Return [X, Y] of the center of cell containing provided text 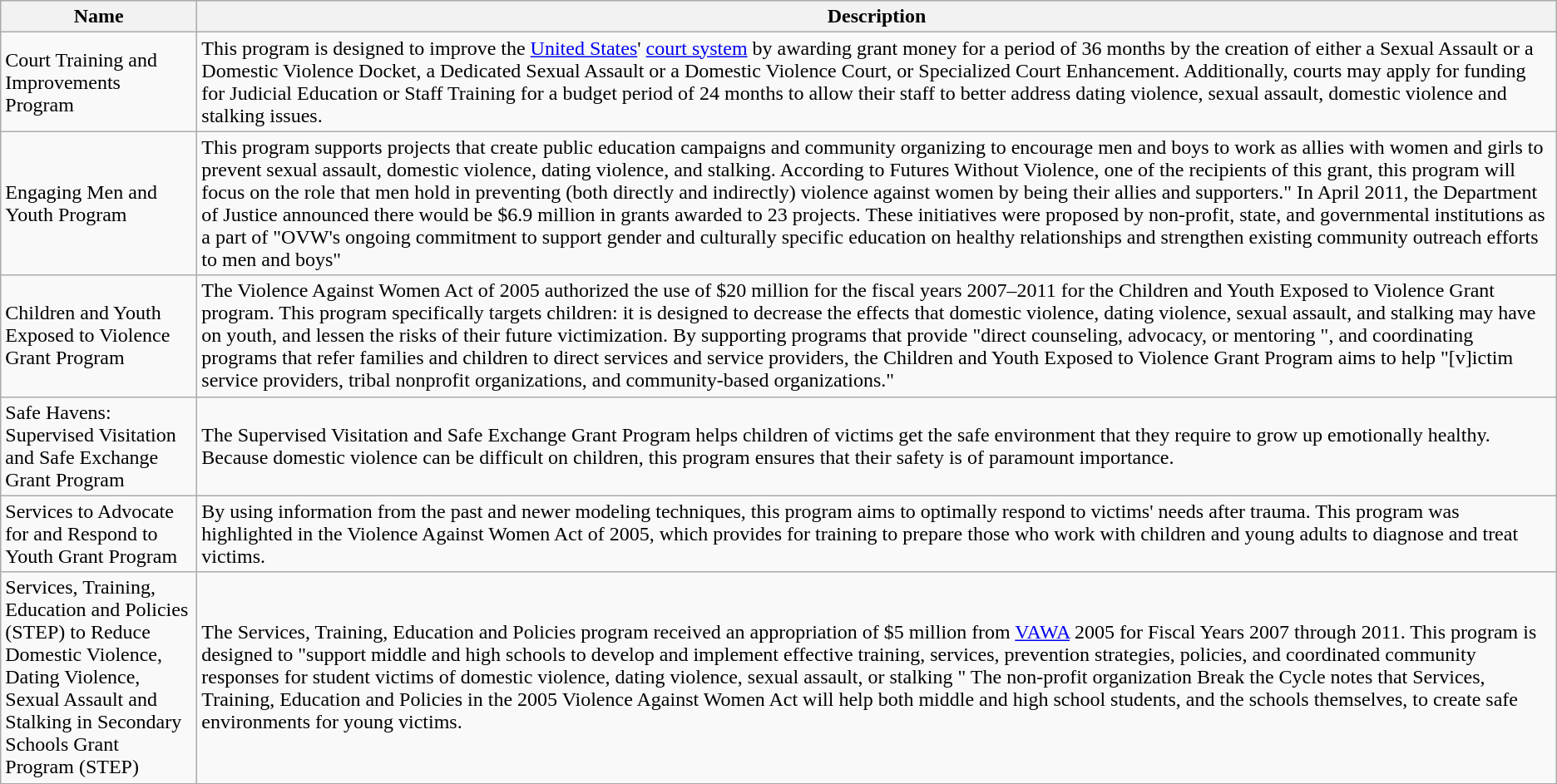
Description [877, 17]
Court Training and Improvements Program [99, 81]
Safe Havens: Supervised Visitation and Safe Exchange Grant Program [99, 446]
Engaging Men and Youth Program [99, 203]
Name [99, 17]
Children and Youth Exposed to Violence Grant Program [99, 336]
Services to Advocate for and Respond to Youth Grant Program [99, 534]
